For the text-containing cell, return its midpoint in (X, Y) coordinate format. 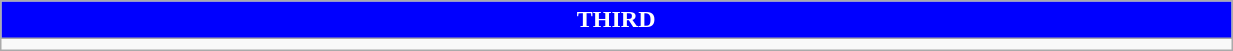
THIRD (616, 20)
